Pinpoint the cell where the given text exists, returning its (x, y) midpoint coordinate. 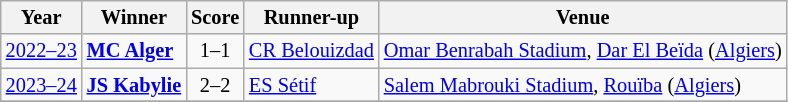
Year (42, 17)
2022–23 (42, 51)
1–1 (215, 51)
2–2 (215, 85)
Omar Benrabah Stadium, Dar El Beïda (Algiers) (583, 51)
Winner (134, 17)
Runner-up (312, 17)
JS Kabylie (134, 85)
CR Belouizdad (312, 51)
MC Alger (134, 51)
ES Sétif (312, 85)
Salem Mabrouki Stadium, Rouïba (Algiers) (583, 85)
2023–24 (42, 85)
Venue (583, 17)
Score (215, 17)
